Determine the (x, y) coordinate at the center of the cell enclosing the given text.  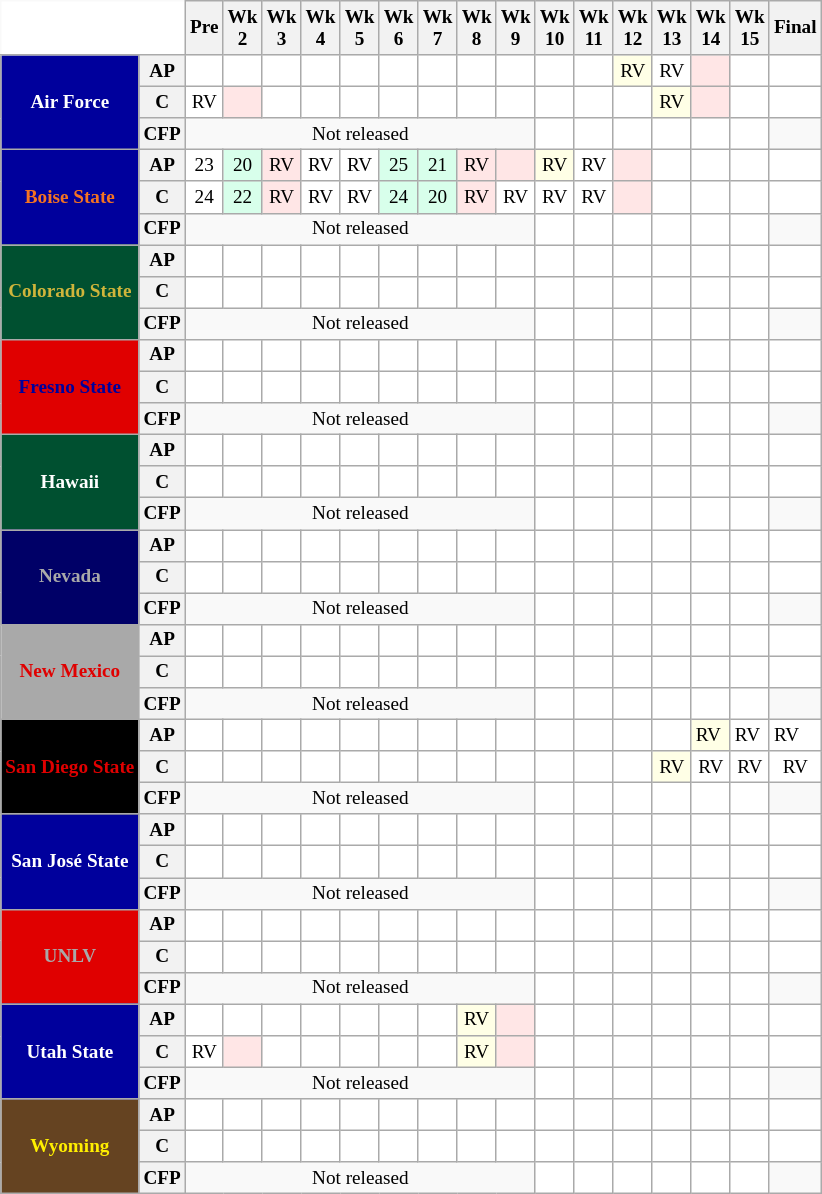
Wk11 (594, 28)
Wk14 (710, 28)
Boise State (70, 198)
Colorado State (70, 292)
New Mexico (70, 672)
Wk12 (632, 28)
22 (242, 197)
Wk6 (398, 28)
Wk7 (438, 28)
Utah State (70, 1052)
San José State (70, 862)
Wk10 (554, 28)
Wk15 (750, 28)
Hawaii (70, 482)
Wk5 (360, 28)
Wk4 (320, 28)
Pre (204, 28)
Air Force (70, 102)
21 (438, 166)
Wk9 (516, 28)
Wk2 (242, 28)
Wk13 (672, 28)
Final (795, 28)
Fresno State (70, 386)
23 (204, 166)
Wk8 (476, 28)
Nevada (70, 576)
San Diego State (70, 766)
Wk3 (282, 28)
UNLV (70, 956)
25 (398, 166)
Wyoming (70, 1146)
